Pinpoint the cell where the given text exists, returning its (X, Y) midpoint coordinate. 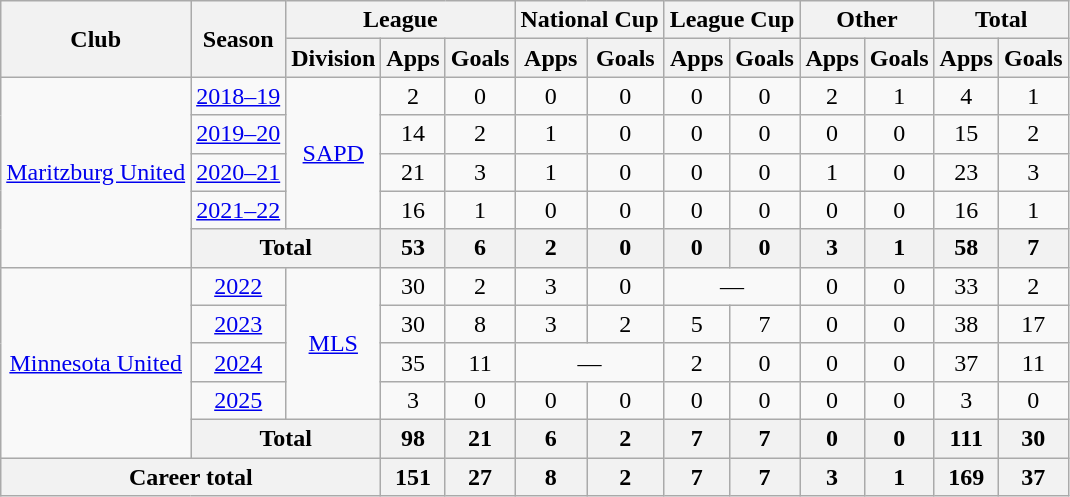
98 (413, 438)
23 (966, 172)
4 (966, 96)
2023 (238, 324)
2021–22 (238, 210)
17 (1033, 324)
Club (96, 39)
27 (480, 477)
33 (966, 286)
League (400, 20)
2019–20 (238, 134)
5 (696, 324)
Career total (191, 477)
58 (966, 248)
Maritzburg United (96, 172)
2020–21 (238, 172)
Other (867, 20)
151 (413, 477)
14 (413, 134)
2022 (238, 286)
15 (966, 134)
Division (334, 58)
MLS (334, 343)
38 (966, 324)
2025 (238, 400)
League Cup (732, 20)
35 (413, 362)
111 (966, 438)
National Cup (590, 20)
2024 (238, 362)
SAPD (334, 153)
169 (966, 477)
Minnesota United (96, 362)
53 (413, 248)
2018–19 (238, 96)
Season (238, 39)
